Scan for the cell matching the given text and deliver its [x, y] coordinate at center. 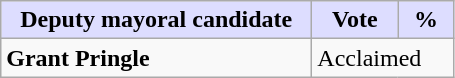
Grant Pringle [156, 58]
Deputy mayoral candidate [156, 20]
Acclaimed [383, 58]
Vote [355, 20]
% [426, 20]
